Search for the cell housing the specified text and yield its [x, y] center coordinate. 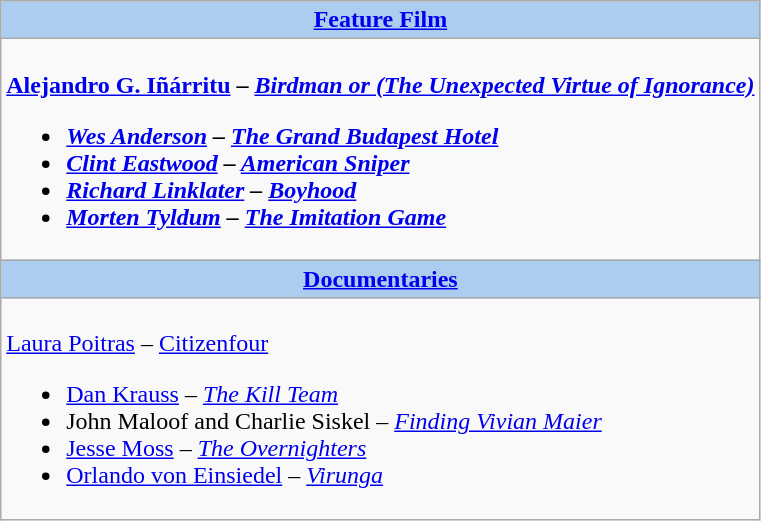
Feature Film [380, 20]
Documentaries [380, 279]
